Locate the cell with the specified text and output its (X, Y) center coordinate. 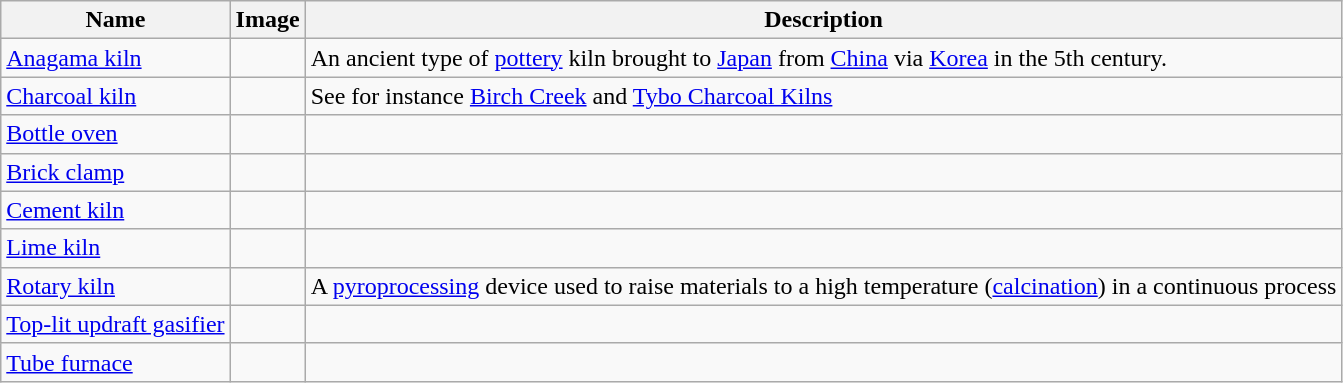
Charcoal kiln (116, 96)
A pyroprocessing device used to raise materials to a high temperature (calcination) in a continuous process (824, 286)
Tube furnace (116, 362)
Description (824, 20)
Brick clamp (116, 172)
Top-lit updraft gasifier (116, 324)
Name (116, 20)
Image (268, 20)
See for instance Birch Creek and Tybo Charcoal Kilns (824, 96)
An ancient type of pottery kiln brought to Japan from China via Korea in the 5th century. (824, 58)
Anagama kiln (116, 58)
Bottle oven (116, 134)
Lime kiln (116, 248)
Rotary kiln (116, 286)
Cement kiln (116, 210)
